Find where the given text appears and provide that cell's center as [x, y] coordinate. 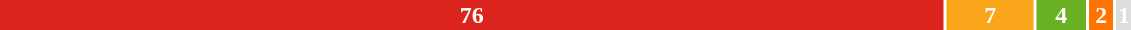
2 [1102, 15]
7 [990, 15]
4 [1062, 15]
76 [472, 15]
